Capture the cell that displays the provided text and extract its [X, Y] central coordinate. 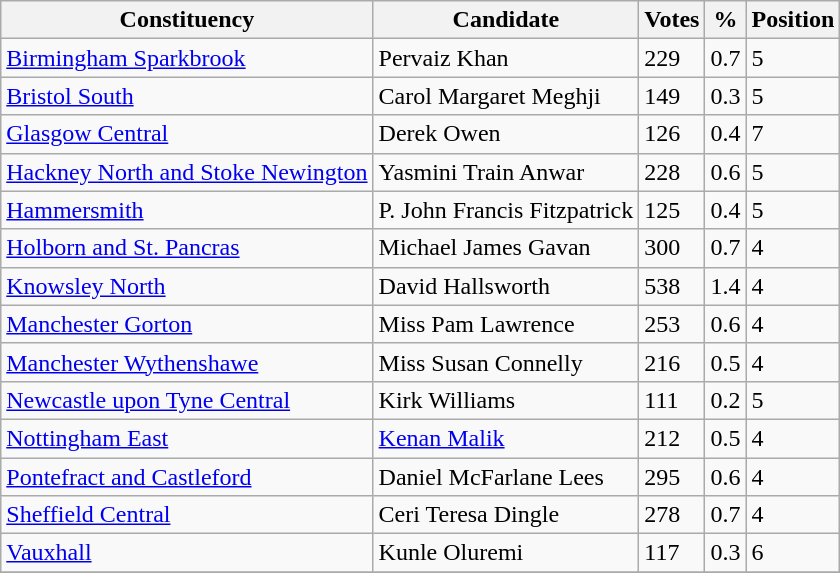
1.4 [726, 286]
Hammersmith [187, 210]
0.2 [726, 400]
Kunle Oluremi [506, 553]
7 [793, 134]
125 [672, 210]
300 [672, 248]
Manchester Gorton [187, 324]
Pontefract and Castleford [187, 477]
Pervaiz Khan [506, 58]
149 [672, 96]
Constituency [187, 20]
Position [793, 20]
Derek Owen [506, 134]
Michael James Gavan [506, 248]
Vauxhall [187, 553]
Kenan Malik [506, 438]
Votes [672, 20]
Hackney North and Stoke Newington [187, 172]
Holborn and St. Pancras [187, 248]
117 [672, 553]
Birmingham Sparkbrook [187, 58]
Bristol South [187, 96]
228 [672, 172]
David Hallsworth [506, 286]
Daniel McFarlane Lees [506, 477]
126 [672, 134]
% [726, 20]
Manchester Wythenshawe [187, 362]
Ceri Teresa Dingle [506, 515]
278 [672, 515]
111 [672, 400]
Yasmini Train Anwar [506, 172]
538 [672, 286]
Miss Pam Lawrence [506, 324]
Miss Susan Connelly [506, 362]
253 [672, 324]
216 [672, 362]
Carol Margaret Meghji [506, 96]
6 [793, 553]
Newcastle upon Tyne Central [187, 400]
Nottingham East [187, 438]
Glasgow Central [187, 134]
Sheffield Central [187, 515]
P. John Francis Fitzpatrick [506, 210]
Kirk Williams [506, 400]
Knowsley North [187, 286]
Candidate [506, 20]
295 [672, 477]
212 [672, 438]
229 [672, 58]
